Provide the (X, Y) coordinate of the cell's center where the given text is located.  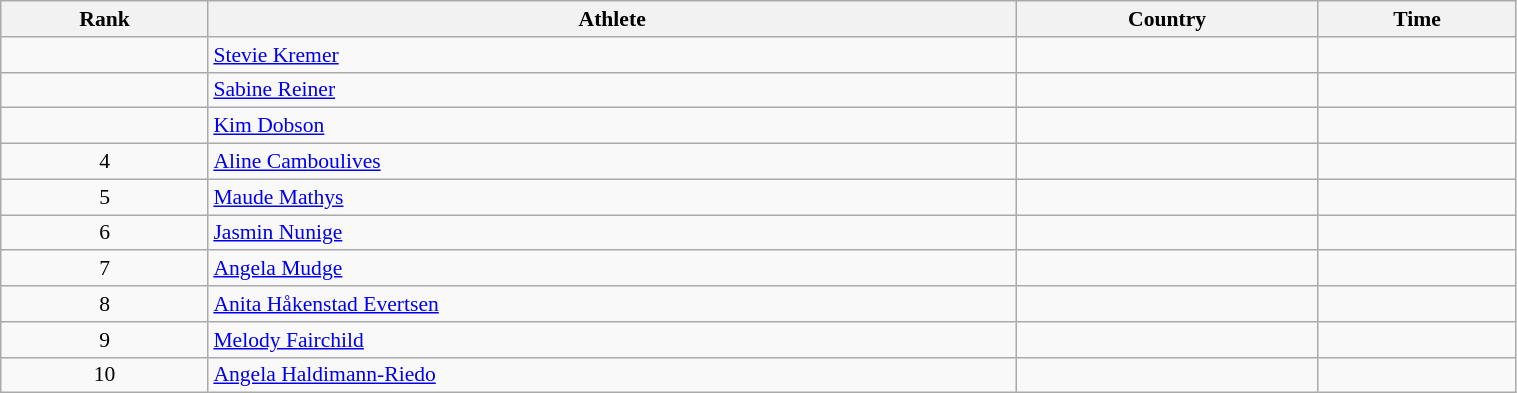
Melody Fairchild (612, 340)
6 (105, 233)
Time (1417, 19)
Angela Haldimann-Riedo (612, 375)
Sabine Reiner (612, 90)
5 (105, 197)
Angela Mudge (612, 269)
8 (105, 304)
Country (1167, 19)
4 (105, 162)
Maude Mathys (612, 197)
7 (105, 269)
Jasmin Nunige (612, 233)
Stevie Kremer (612, 55)
10 (105, 375)
9 (105, 340)
Athlete (612, 19)
Anita Håkenstad Evertsen (612, 304)
Aline Camboulives (612, 162)
Rank (105, 19)
Kim Dobson (612, 126)
